Locate the cell with the specified text and output its [x, y] center coordinate. 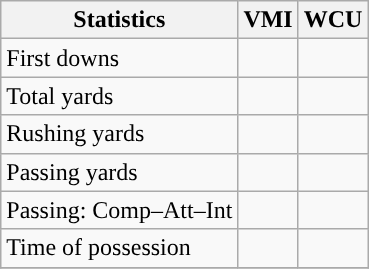
Total yards [120, 96]
Time of possession [120, 248]
First downs [120, 58]
Statistics [120, 20]
Passing yards [120, 172]
Rushing yards [120, 134]
Passing: Comp–Att–Int [120, 210]
WCU [333, 20]
VMI [268, 20]
